For the text-containing cell, return its midpoint in [x, y] coordinate format. 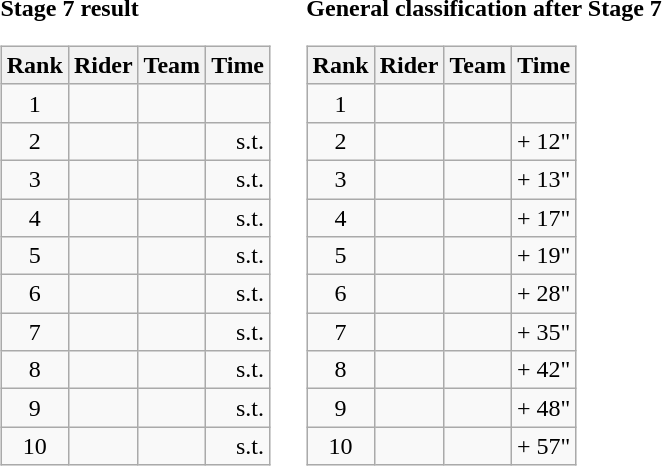
+ 28" [543, 294]
+ 19" [543, 256]
+ 57" [543, 446]
+ 13" [543, 179]
+ 12" [543, 141]
+ 17" [543, 217]
+ 35" [543, 332]
+ 42" [543, 370]
+ 48" [543, 408]
